From the cell containing the given text, extract its center point as [X, Y] coordinate. 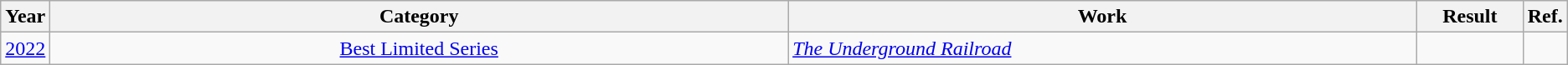
The Underground Railroad [1102, 48]
Ref. [1545, 17]
Year [25, 17]
Best Limited Series [419, 48]
2022 [25, 48]
Result [1469, 17]
Category [419, 17]
Work [1102, 17]
